Pinpoint the cell where the given text exists, returning its [x, y] midpoint coordinate. 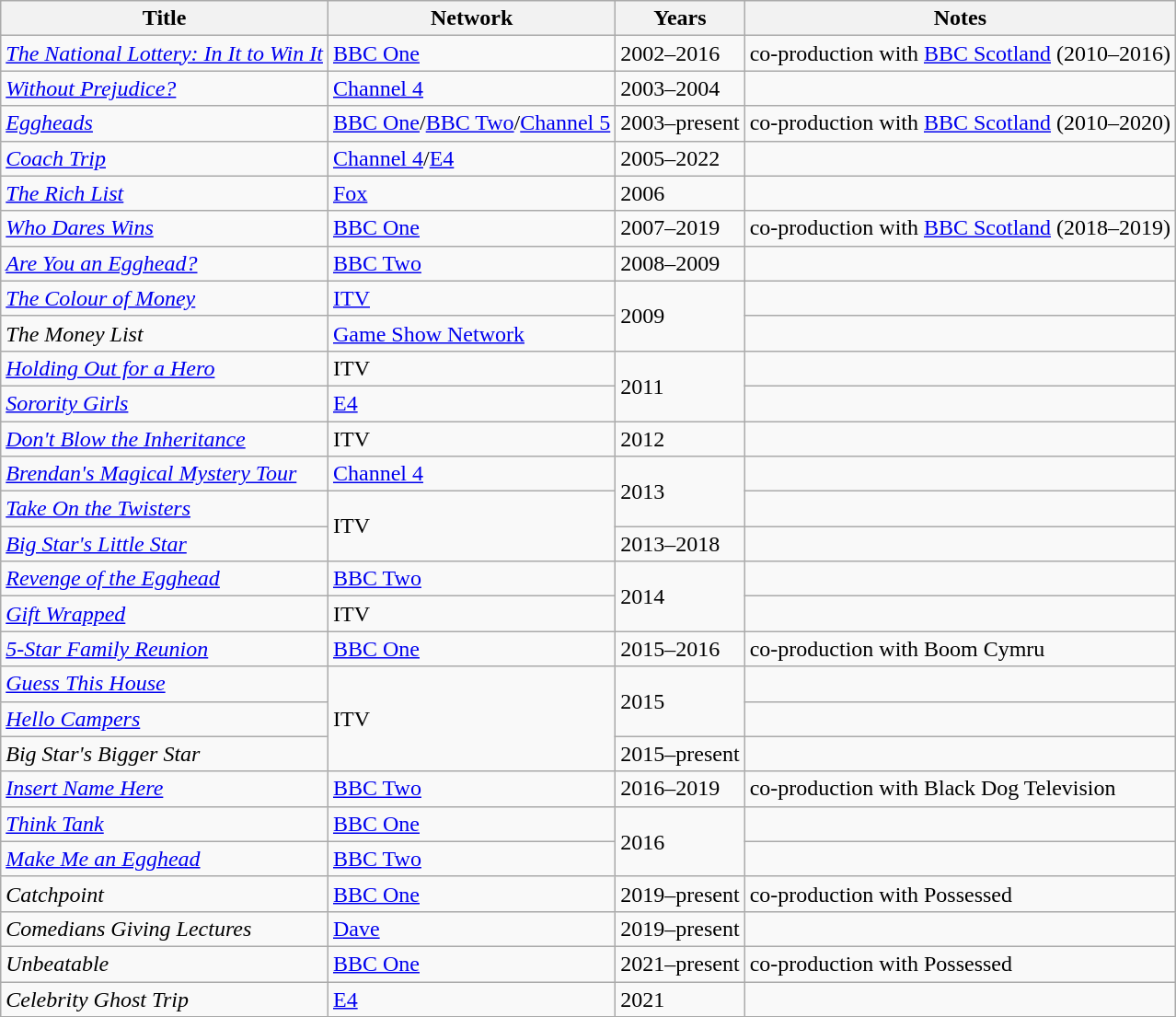
Celebrity Ghost Trip [165, 999]
5-Star Family Reunion [165, 649]
BBC One/BBC Two/Channel 5 [471, 123]
Revenge of the Egghead [165, 579]
2008–2009 [680, 263]
Channel 4/E4 [471, 158]
Think Tank [165, 824]
Comedians Giving Lectures [165, 929]
Brendan's Magical Mystery Tour [165, 474]
2015–2016 [680, 649]
Eggheads [165, 123]
2014 [680, 596]
2021–present [680, 964]
2021 [680, 999]
Holding Out for a Hero [165, 368]
co-production with BBC Scotland (2010–2020) [960, 123]
2015–present [680, 754]
Don't Blow the Inheritance [165, 439]
Insert Name Here [165, 789]
2015 [680, 701]
Who Dares Wins [165, 228]
Hello Campers [165, 719]
2016–2019 [680, 789]
The National Lottery: In It to Win It [165, 53]
Title [165, 18]
Game Show Network [471, 333]
Are You an Egghead? [165, 263]
2012 [680, 439]
Big Star's Bigger Star [165, 754]
2006 [680, 193]
2003–present [680, 123]
Make Me an Egghead [165, 859]
co-production with BBC Scotland (2010–2016) [960, 53]
The Money List [165, 333]
2013 [680, 491]
2002–2016 [680, 53]
Gift Wrapped [165, 614]
Network [471, 18]
The Colour of Money [165, 298]
Big Star's Little Star [165, 544]
co-production with Boom Cymru [960, 649]
2003–2004 [680, 88]
Dave [471, 929]
Years [680, 18]
2009 [680, 316]
Unbeatable [165, 964]
co-production with Black Dog Television [960, 789]
2007–2019 [680, 228]
2016 [680, 841]
Coach Trip [165, 158]
Without Prejudice? [165, 88]
2013–2018 [680, 544]
Fox [471, 193]
2005–2022 [680, 158]
co-production with BBC Scotland (2018–2019) [960, 228]
Take On the Twisters [165, 509]
Sorority Girls [165, 403]
Guess This House [165, 684]
2011 [680, 386]
Catchpoint [165, 894]
The Rich List [165, 193]
Notes [960, 18]
